Search for the cell housing the specified text and yield its (X, Y) center coordinate. 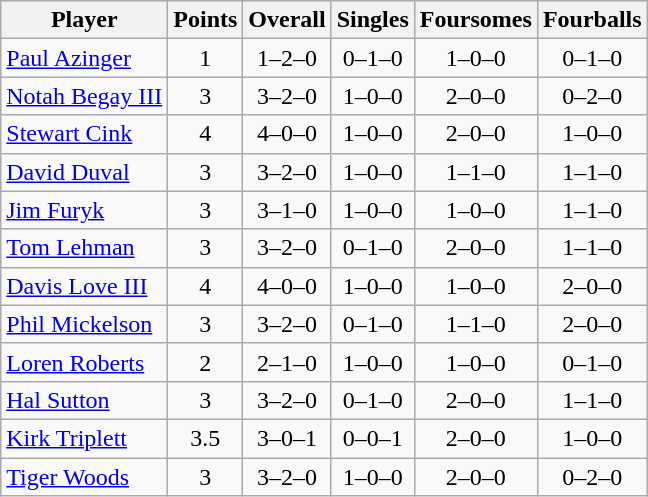
1–2–0 (287, 58)
Fourballs (592, 20)
Points (206, 20)
2 (206, 362)
Singles (372, 20)
3–0–1 (287, 438)
Paul Azinger (84, 58)
Hal Sutton (84, 400)
Loren Roberts (84, 362)
2–1–0 (287, 362)
3–1–0 (287, 210)
Davis Love III (84, 286)
Player (84, 20)
Phil Mickelson (84, 324)
Notah Begay III (84, 96)
1 (206, 58)
Overall (287, 20)
Tom Lehman (84, 248)
Foursomes (476, 20)
Tiger Woods (84, 477)
Stewart Cink (84, 134)
David Duval (84, 172)
0–0–1 (372, 438)
Kirk Triplett (84, 438)
Jim Furyk (84, 210)
3.5 (206, 438)
